Return the [X, Y] coordinate for the center point of the cell that contains the specified text.  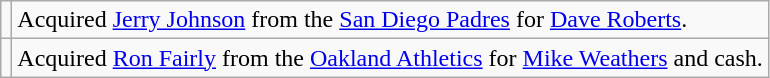
Acquired Jerry Johnson from the San Diego Padres for Dave Roberts. [390, 20]
Acquired Ron Fairly from the Oakland Athletics for Mike Weathers and cash. [390, 58]
